Provide the [X, Y] coordinate of the cell's center where the given text is located.  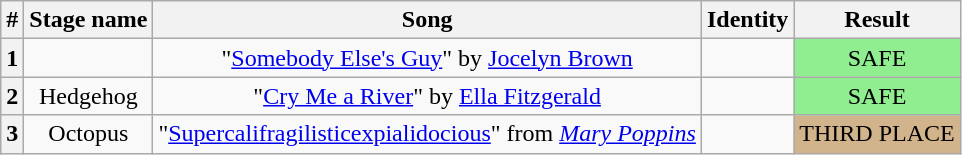
Song [428, 20]
1 [12, 58]
Stage name [88, 20]
Identity [747, 20]
THIRD PLACE [877, 134]
Octopus [88, 134]
# [12, 20]
"Supercalifragilisticexpialidocious" from Mary Poppins [428, 134]
"Somebody Else's Guy" by Jocelyn Brown [428, 58]
"Cry Me a River" by Ella Fitzgerald [428, 96]
2 [12, 96]
3 [12, 134]
Result [877, 20]
Hedgehog [88, 96]
